Pinpoint the cell where the given text exists, returning its [X, Y] midpoint coordinate. 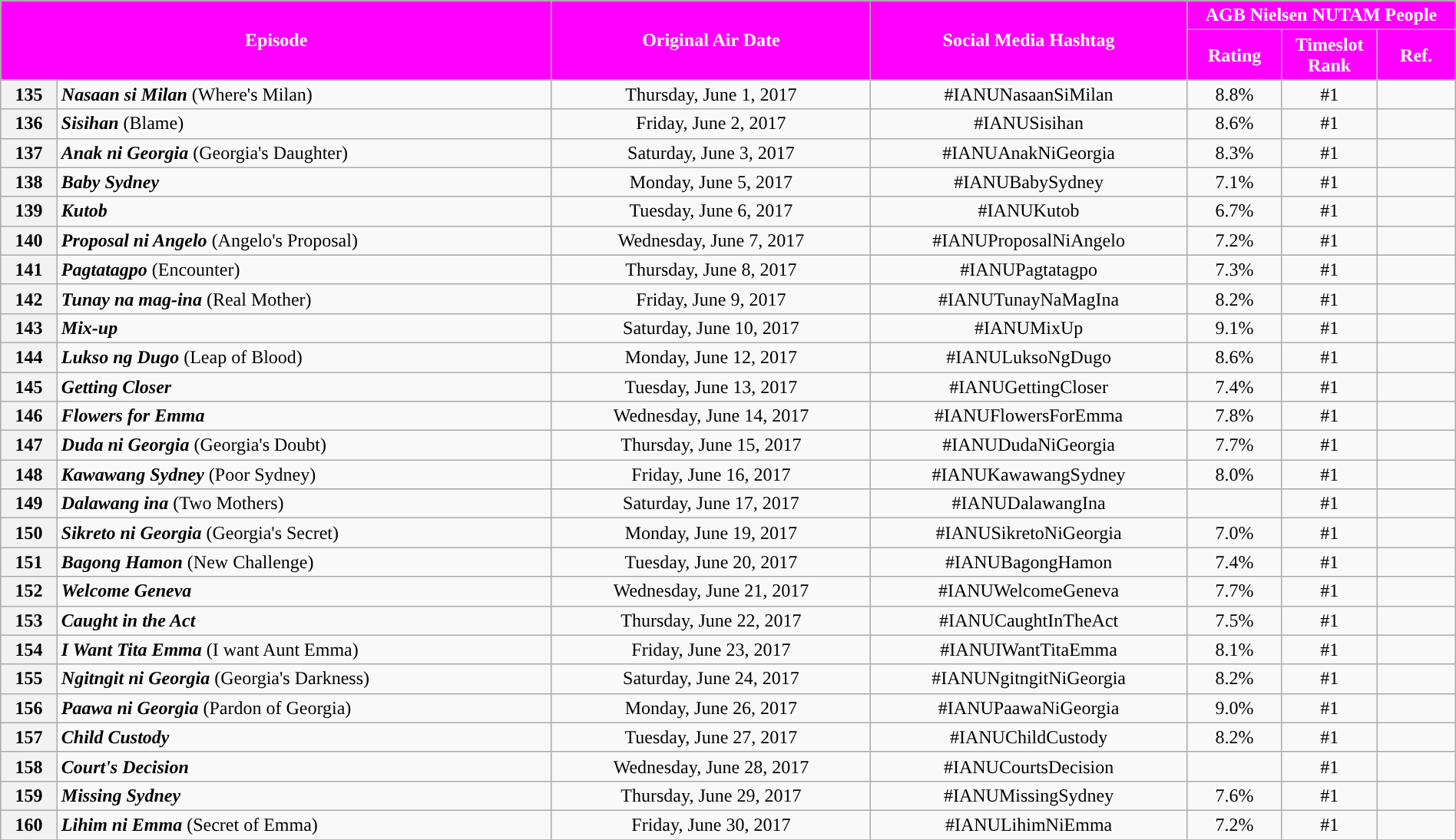
Duda ni Georgia (Georgia's Doubt) [304, 445]
#IANUGettingCloser [1028, 386]
159 [29, 795]
Lihim ni Emma (Secret of Emma) [304, 825]
Sisihan (Blame) [304, 124]
157 [29, 737]
#IANUProposalNiAngelo [1028, 240]
Court's Decision [304, 766]
#IANUCaughtInTheAct [1028, 620]
145 [29, 386]
7.0% [1235, 533]
#IANUMixUp [1028, 328]
Monday, June 26, 2017 [711, 708]
8.0% [1235, 475]
147 [29, 445]
#IANUBabySydney [1028, 182]
Thursday, June 29, 2017 [711, 795]
Wednesday, June 7, 2017 [711, 240]
Proposal ni Angelo (Angelo's Proposal) [304, 240]
7.8% [1235, 416]
#IANUChildCustody [1028, 737]
Ngitngit ni Georgia (Georgia's Darkness) [304, 679]
Friday, June 30, 2017 [711, 825]
Kawawang Sydney (Poor Sydney) [304, 475]
#IANUSisihan [1028, 124]
#IANUNasaanSiMilan [1028, 94]
155 [29, 679]
#IANUKawawangSydney [1028, 475]
#IANULihimNiEmma [1028, 825]
Friday, June 16, 2017 [711, 475]
143 [29, 328]
Paawa ni Georgia (Pardon of Georgia) [304, 708]
Friday, June 9, 2017 [711, 299]
138 [29, 182]
Getting Closer [304, 386]
Welcome Geneva [304, 591]
8.3% [1235, 153]
Missing Sydney [304, 795]
9.0% [1235, 708]
#IANUWelcomeGeneva [1028, 591]
#IANUSikretoNiGeorgia [1028, 533]
#IANULuksoNgDugo [1028, 357]
Flowers for Emma [304, 416]
Saturday, June 24, 2017 [711, 679]
7.6% [1235, 795]
135 [29, 94]
144 [29, 357]
Thursday, June 15, 2017 [711, 445]
8.8% [1235, 94]
160 [29, 825]
Tuesday, June 13, 2017 [711, 386]
#IANUFlowersForEmma [1028, 416]
Thursday, June 1, 2017 [711, 94]
#IANUTunayNaMagIna [1028, 299]
Dalawang ina (Two Mothers) [304, 504]
137 [29, 153]
#IANUPagtatagpo [1028, 270]
Ref. [1416, 55]
#IANUCourtsDecision [1028, 766]
152 [29, 591]
Original Air Date [711, 40]
I Want Tita Emma (I want Aunt Emma) [304, 650]
154 [29, 650]
Saturday, June 17, 2017 [711, 504]
Bagong Hamon (New Challenge) [304, 562]
Pagtatagpo (Encounter) [304, 270]
Social Media Hashtag [1028, 40]
150 [29, 533]
Lukso ng Dugo (Leap of Blood) [304, 357]
151 [29, 562]
139 [29, 211]
141 [29, 270]
6.7% [1235, 211]
Saturday, June 10, 2017 [711, 328]
Mix-up [304, 328]
Tuesday, June 27, 2017 [711, 737]
158 [29, 766]
Tuesday, June 20, 2017 [711, 562]
Monday, June 12, 2017 [711, 357]
Sikreto ni Georgia (Georgia's Secret) [304, 533]
#IANUDudaNiGeorgia [1028, 445]
146 [29, 416]
Tuesday, June 6, 2017 [711, 211]
Thursday, June 8, 2017 [711, 270]
#IANUIWantTitaEmma [1028, 650]
#IANUNgitngitNiGeorgia [1028, 679]
140 [29, 240]
148 [29, 475]
Nasaan si Milan (Where's Milan) [304, 94]
Child Custody [304, 737]
7.5% [1235, 620]
7.3% [1235, 270]
TimeslotRank [1329, 55]
Caught in the Act [304, 620]
Monday, June 5, 2017 [711, 182]
AGB Nielsen NUTAM People [1321, 15]
#IANUPaawaNiGeorgia [1028, 708]
Anak ni Georgia (Georgia's Daughter) [304, 153]
149 [29, 504]
Wednesday, June 21, 2017 [711, 591]
156 [29, 708]
#IANUAnakNiGeorgia [1028, 153]
#IANUDalawangIna [1028, 504]
Tunay na mag-ina (Real Mother) [304, 299]
#IANUBagongHamon [1028, 562]
153 [29, 620]
#IANUMissingSydney [1028, 795]
Wednesday, June 28, 2017 [711, 766]
Friday, June 2, 2017 [711, 124]
Kutob [304, 211]
Monday, June 19, 2017 [711, 533]
#IANUKutob [1028, 211]
Wednesday, June 14, 2017 [711, 416]
7.1% [1235, 182]
8.1% [1235, 650]
Episode [276, 40]
Thursday, June 22, 2017 [711, 620]
Friday, June 23, 2017 [711, 650]
Saturday, June 3, 2017 [711, 153]
Rating [1235, 55]
136 [29, 124]
9.1% [1235, 328]
Baby Sydney [304, 182]
142 [29, 299]
